Extract the (X, Y) coordinate from the center of the cell holding the provided text.  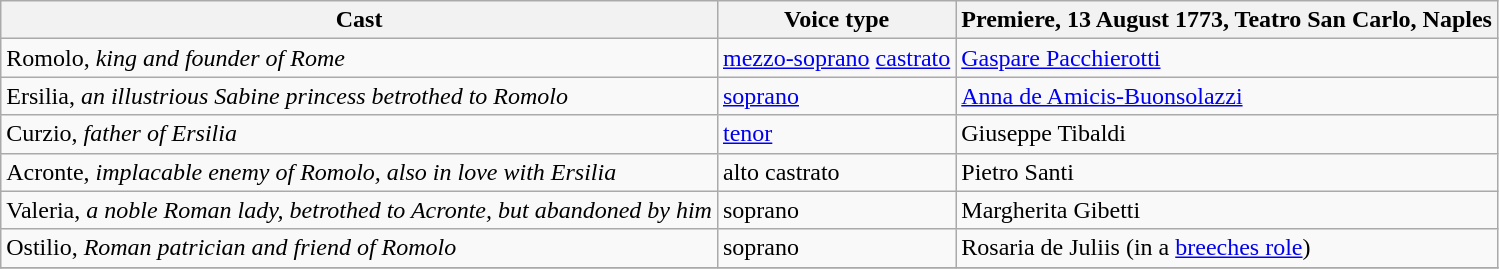
Giuseppe Tibaldi (1227, 134)
Rosaria de Juliis (in a breeches role) (1227, 248)
Pietro Santi (1227, 172)
Gaspare Pacchierotti (1227, 58)
Curzio, father of Ersilia (360, 134)
Valeria, a noble Roman lady, betrothed to Acronte, but abandoned by him (360, 210)
Acronte, implacable enemy of Romolo, also in love with Ersilia (360, 172)
tenor (836, 134)
Anna de Amicis-Buonsolazzi (1227, 96)
Ersilia, an illustrious Sabine princess betrothed to Romolo (360, 96)
Voice type (836, 20)
Margherita Gibetti (1227, 210)
Romolo, king and founder of Rome (360, 58)
Cast (360, 20)
mezzo-soprano castrato (836, 58)
Premiere, 13 August 1773, Teatro San Carlo, Naples (1227, 20)
alto castrato (836, 172)
Ostilio, Roman patrician and friend of Romolo (360, 248)
